Provide the (x, y) coordinate of the cell's center where the given text is located.  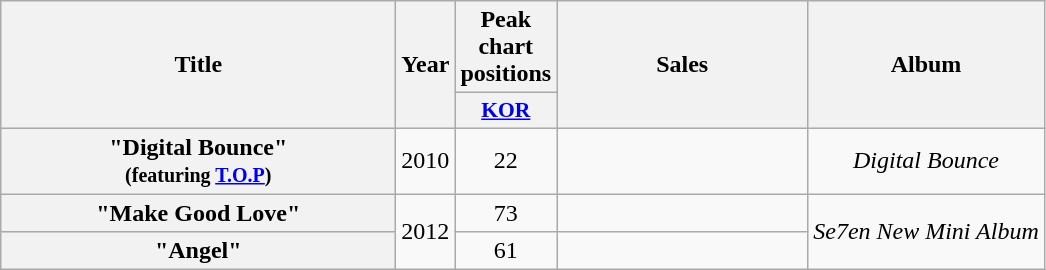
"Digital Bounce"(featuring T.O.P) (198, 160)
61 (506, 251)
Se7en New Mini Album (926, 232)
22 (506, 160)
Year (426, 65)
2010 (426, 160)
Digital Bounce (926, 160)
KOR (506, 111)
Peak chart positions (506, 47)
Sales (682, 65)
73 (506, 213)
Title (198, 65)
2012 (426, 232)
Album (926, 65)
"Angel" (198, 251)
"Make Good Love" (198, 213)
